Search for the cell housing the specified text and yield its (X, Y) center coordinate. 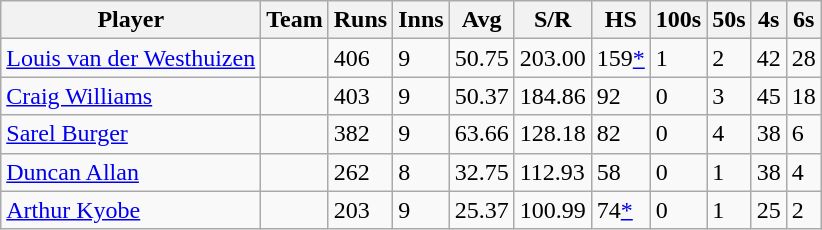
Player (131, 20)
Avg (482, 20)
28 (804, 58)
Sarel Burger (131, 134)
184.86 (552, 96)
92 (620, 96)
42 (768, 58)
25 (768, 210)
74* (620, 210)
128.18 (552, 134)
45 (768, 96)
203.00 (552, 58)
3 (729, 96)
406 (360, 58)
58 (620, 172)
Runs (360, 20)
203 (360, 210)
100.99 (552, 210)
HS (620, 20)
S/R (552, 20)
25.37 (482, 210)
32.75 (482, 172)
Team (295, 20)
50.75 (482, 58)
50.37 (482, 96)
63.66 (482, 134)
50s (729, 20)
382 (360, 134)
4s (768, 20)
112.93 (552, 172)
403 (360, 96)
Craig Williams (131, 96)
6 (804, 134)
18 (804, 96)
Duncan Allan (131, 172)
100s (678, 20)
82 (620, 134)
Inns (421, 20)
6s (804, 20)
Arthur Kyobe (131, 210)
262 (360, 172)
8 (421, 172)
159* (620, 58)
Louis van der Westhuizen (131, 58)
